Locate the cell with the specified text and output its [x, y] center coordinate. 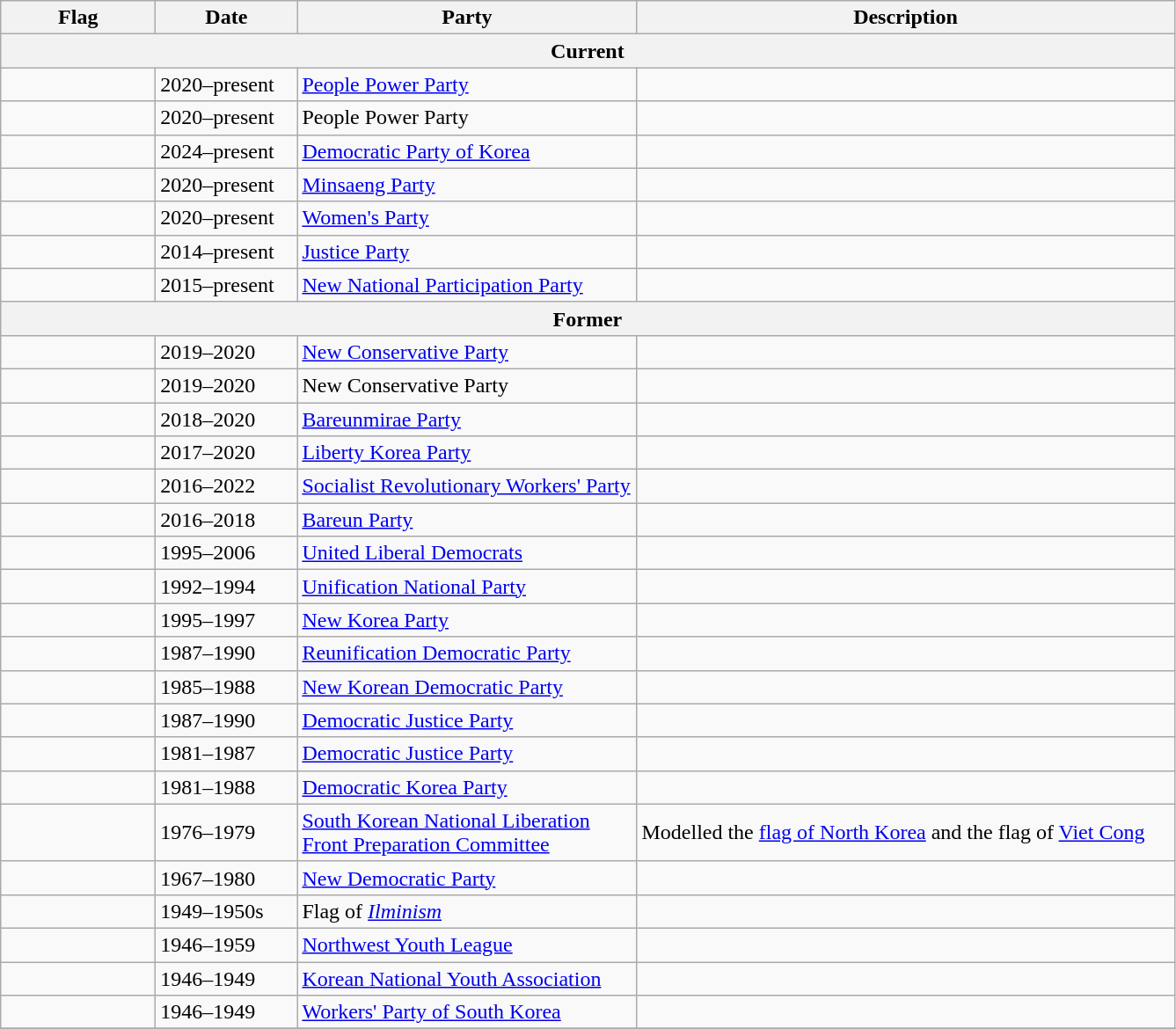
Flag [78, 18]
1946–1959 [227, 945]
1995–1997 [227, 620]
Northwest Youth League [467, 945]
1981–1987 [227, 754]
Justice Party [467, 252]
Flag of Ilminism [467, 911]
New Korea Party [467, 620]
2018–2020 [227, 420]
1949–1950s [227, 911]
1985–1988 [227, 687]
South Korean National Liberation Front Preparation Committee [467, 832]
Bareun Party [467, 520]
Modelled the flag of North Korea and the flag of Viet Cong [906, 832]
Bareunmirae Party [467, 420]
Reunification Democratic Party [467, 653]
Liberty Korea Party [467, 453]
New Korean Democratic Party [467, 687]
Unification National Party [467, 587]
Party [467, 18]
2016–2022 [227, 486]
Workers' Party of South Korea [467, 1012]
Socialist Revolutionary Workers' Party [467, 486]
2017–2020 [227, 453]
1995–2006 [227, 553]
2015–present [227, 285]
New National Participation Party [467, 285]
Date [227, 18]
Korean National Youth Association [467, 979]
Women's Party [467, 218]
2024–present [227, 151]
Former [588, 318]
Minsaeng Party [467, 185]
New Democratic Party [467, 878]
1976–1979 [227, 832]
Democratic Party of Korea [467, 151]
1992–1994 [227, 587]
2014–present [227, 252]
1981–1988 [227, 787]
1967–1980 [227, 878]
Democratic Korea Party [467, 787]
2016–2018 [227, 520]
Description [906, 18]
United Liberal Democrats [467, 553]
Current [588, 51]
